From the cell containing the given text, extract its center point as [x, y] coordinate. 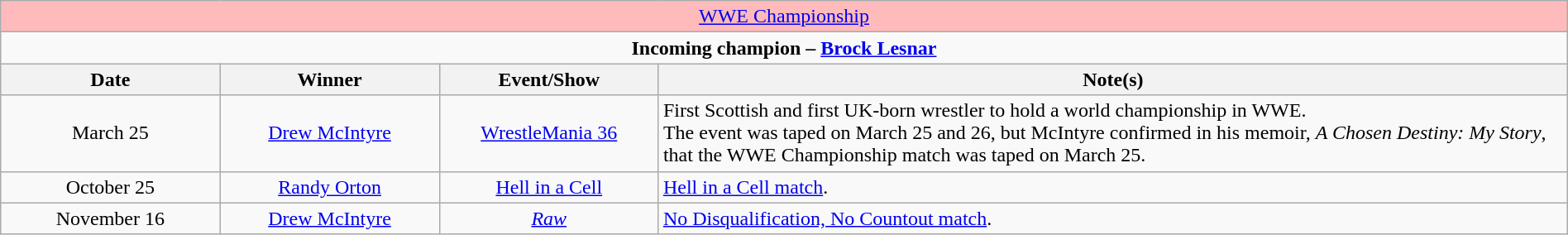
Date [111, 79]
October 25 [111, 187]
Winner [329, 79]
WWE Championship [784, 17]
WrestleMania 36 [549, 133]
November 16 [111, 218]
Incoming champion – Brock Lesnar [784, 48]
Hell in a Cell [549, 187]
No Disqualification, No Countout match. [1113, 218]
March 25 [111, 133]
Note(s) [1113, 79]
Randy Orton [329, 187]
Event/Show [549, 79]
Raw [549, 218]
Hell in a Cell match. [1113, 187]
